Return [x, y] of the center of cell containing provided text 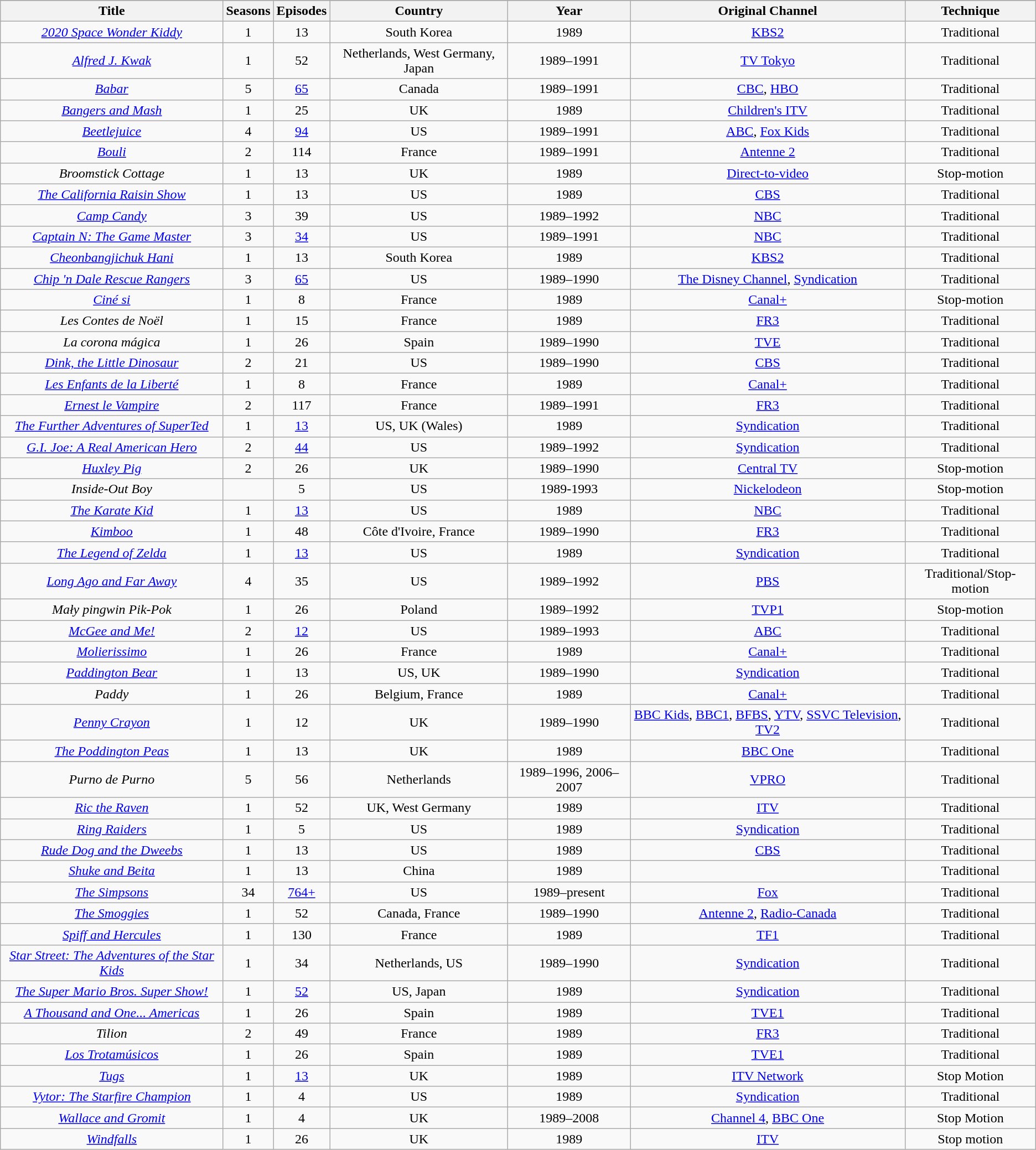
Channel 4, BBC One [768, 1118]
Canada [419, 89]
Molierissimo [112, 652]
The Karate Kid [112, 510]
Central TV [768, 468]
Cheonbangjichuk Hani [112, 257]
130 [302, 934]
Spiff and Hercules [112, 934]
A Thousand and One... Americas [112, 1012]
Year [569, 11]
764+ [302, 892]
Tilion [112, 1034]
ABC, Fox Kids [768, 131]
BBC Kids, BBC1, BFBS, YTV, SSVC Television, TV2 [768, 723]
1989–1993 [569, 630]
TV Tokyo [768, 61]
Alfred J. Kwak [112, 61]
Ernest le Vampire [112, 405]
Ring Raiders [112, 829]
Fox [768, 892]
Original Channel [768, 11]
Children's ITV [768, 110]
Title [112, 11]
Los Trotamúsicos [112, 1055]
Episodes [302, 11]
Huxley Pig [112, 468]
Ric the Raven [112, 808]
G.I. Joe: A Real American Hero [112, 447]
La corona mágica [112, 342]
Vytor: The Starfire Champion [112, 1097]
Camp Candy [112, 215]
Traditional/Stop-motion [970, 581]
Dink, the Little Dinosaur [112, 363]
The Legend of Zelda [112, 552]
US, UK (Wales) [419, 426]
Ciné si [112, 300]
35 [302, 581]
The Smoggies [112, 913]
94 [302, 131]
Bangers and Mash [112, 110]
Poland [419, 609]
Inside-Out Boy [112, 489]
Netherlands, West Germany, Japan [419, 61]
Rude Dog and the Dweebs [112, 850]
Country [419, 11]
Belgium, France [419, 694]
Windfalls [112, 1139]
1989–present [569, 892]
Shuke and Beita [112, 871]
Kimboo [112, 531]
ABC [768, 630]
Technique [970, 11]
Netherlands, US [419, 963]
TF1 [768, 934]
Paddy [112, 694]
Purno de Purno [112, 779]
The Super Mario Bros. Super Show! [112, 991]
1989-1993 [569, 489]
US, Japan [419, 991]
Chip 'n Dale Rescue Rangers [112, 278]
Côte d'Ivoire, France [419, 531]
Star Street: The Adventures of the Star Kids [112, 963]
Stop motion [970, 1139]
Paddington Bear [112, 673]
Babar [112, 89]
Antenne 2 [768, 152]
Bouli [112, 152]
21 [302, 363]
2020 Space Wonder Kiddy [112, 32]
The Poddington Peas [112, 751]
Direct-to-video [768, 173]
Penny Crayon [112, 723]
The Further Adventures of SuperTed [112, 426]
Captain N: The Game Master [112, 236]
The Disney Channel, Syndication [768, 278]
PBS [768, 581]
Les Enfants de la Liberté [112, 384]
The Simpsons [112, 892]
Antenne 2, Radio-Canada [768, 913]
CBC, HBO [768, 89]
1989–1996, 2006–2007 [569, 779]
117 [302, 405]
Seasons [248, 11]
114 [302, 152]
1989–2008 [569, 1118]
48 [302, 531]
Mały pingwin Pik-Pok [112, 609]
China [419, 871]
49 [302, 1034]
UK, West Germany [419, 808]
Les Contes de Noël [112, 321]
44 [302, 447]
Beetlejuice [112, 131]
US, UK [419, 673]
TVP1 [768, 609]
Canada, France [419, 913]
Tugs [112, 1076]
Broomstick Cottage [112, 173]
VPRO [768, 779]
25 [302, 110]
McGee and Me! [112, 630]
56 [302, 779]
TVE [768, 342]
ITV Network [768, 1076]
Nickelodeon [768, 489]
The California Raisin Show [112, 194]
BBC One [768, 751]
Netherlands [419, 779]
15 [302, 321]
Wallace and Gromit [112, 1118]
39 [302, 215]
Long Ago and Far Away [112, 581]
